Find where the given text appears and provide that cell's center as [X, Y] coordinate. 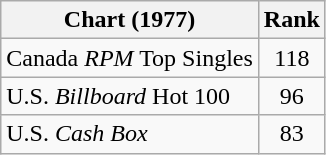
118 [292, 58]
Chart (1977) [130, 20]
Rank [292, 20]
U.S. Billboard Hot 100 [130, 96]
96 [292, 96]
Canada RPM Top Singles [130, 58]
U.S. Cash Box [130, 134]
83 [292, 134]
